Find where the given text appears and provide that cell's center as (X, Y) coordinate. 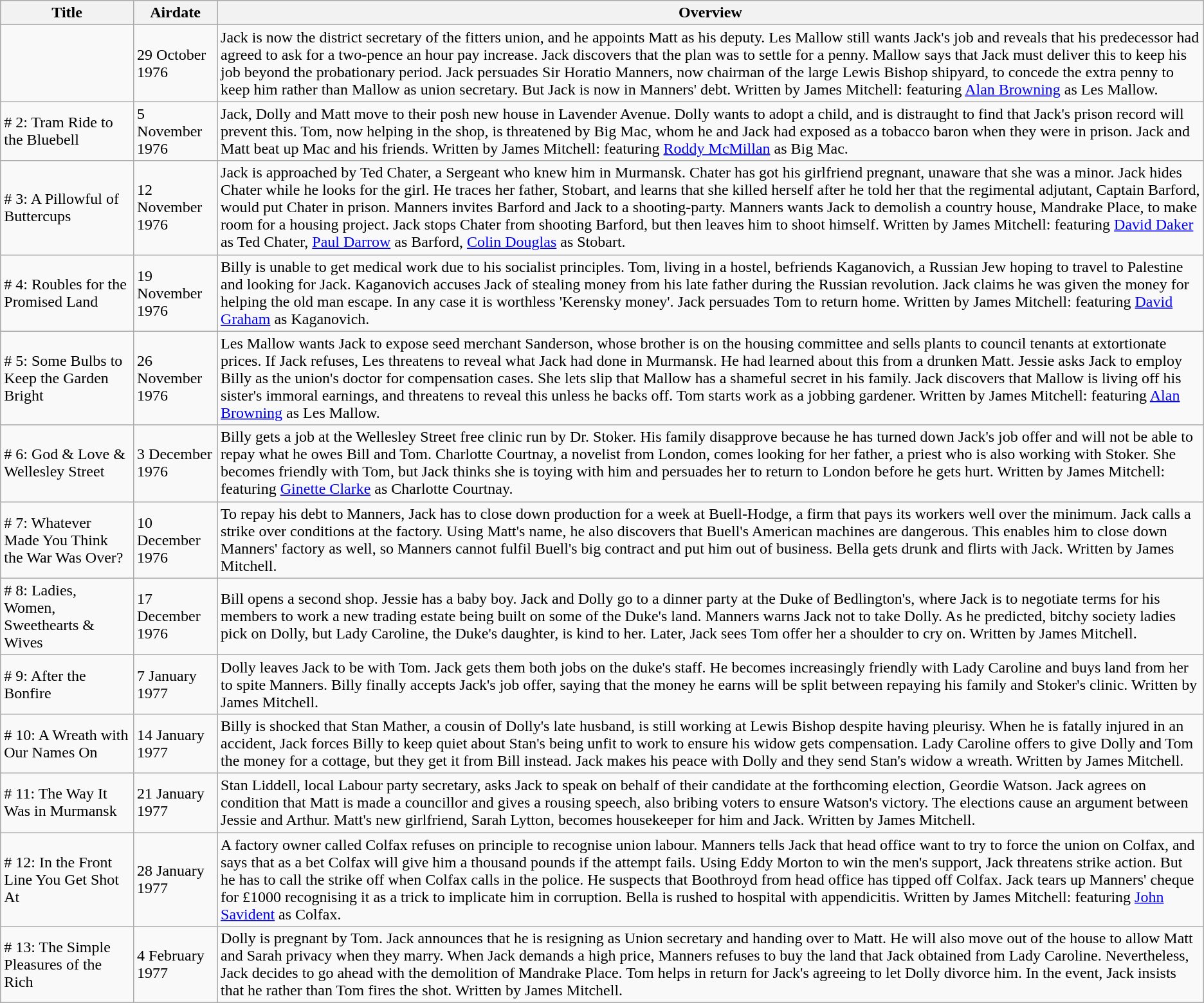
5 November 1976 (176, 131)
# 7: Whatever Made You Think the War Was Over? (67, 540)
Overview (711, 13)
3 December 1976 (176, 463)
# 6: God & Love & Wellesley Street (67, 463)
# 8: Ladies, Women, Sweethearts & Wives (67, 616)
# 9: After the Bonfire (67, 684)
Title (67, 13)
17 December 1976 (176, 616)
# 3: A Pillowful of Buttercups (67, 208)
# 12: In the Front Line You Get Shot At (67, 879)
# 2: Tram Ride to the Bluebell (67, 131)
4 February 1977 (176, 964)
# 5: Some Bulbs to Keep the Garden Bright (67, 378)
12 November 1976 (176, 208)
19 November 1976 (176, 293)
21 January 1977 (176, 802)
10 December 1976 (176, 540)
Airdate (176, 13)
7 January 1977 (176, 684)
28 January 1977 (176, 879)
26 November 1976 (176, 378)
14 January 1977 (176, 743)
# 11: The Way It Was in Murmansk (67, 802)
# 10: A Wreath with Our Names On (67, 743)
# 4: Roubles for the Promised Land (67, 293)
# 13: The Simple Pleasures of the Rich (67, 964)
29 October 1976 (176, 63)
